Locate the cell with the specified text and output its (x, y) center coordinate. 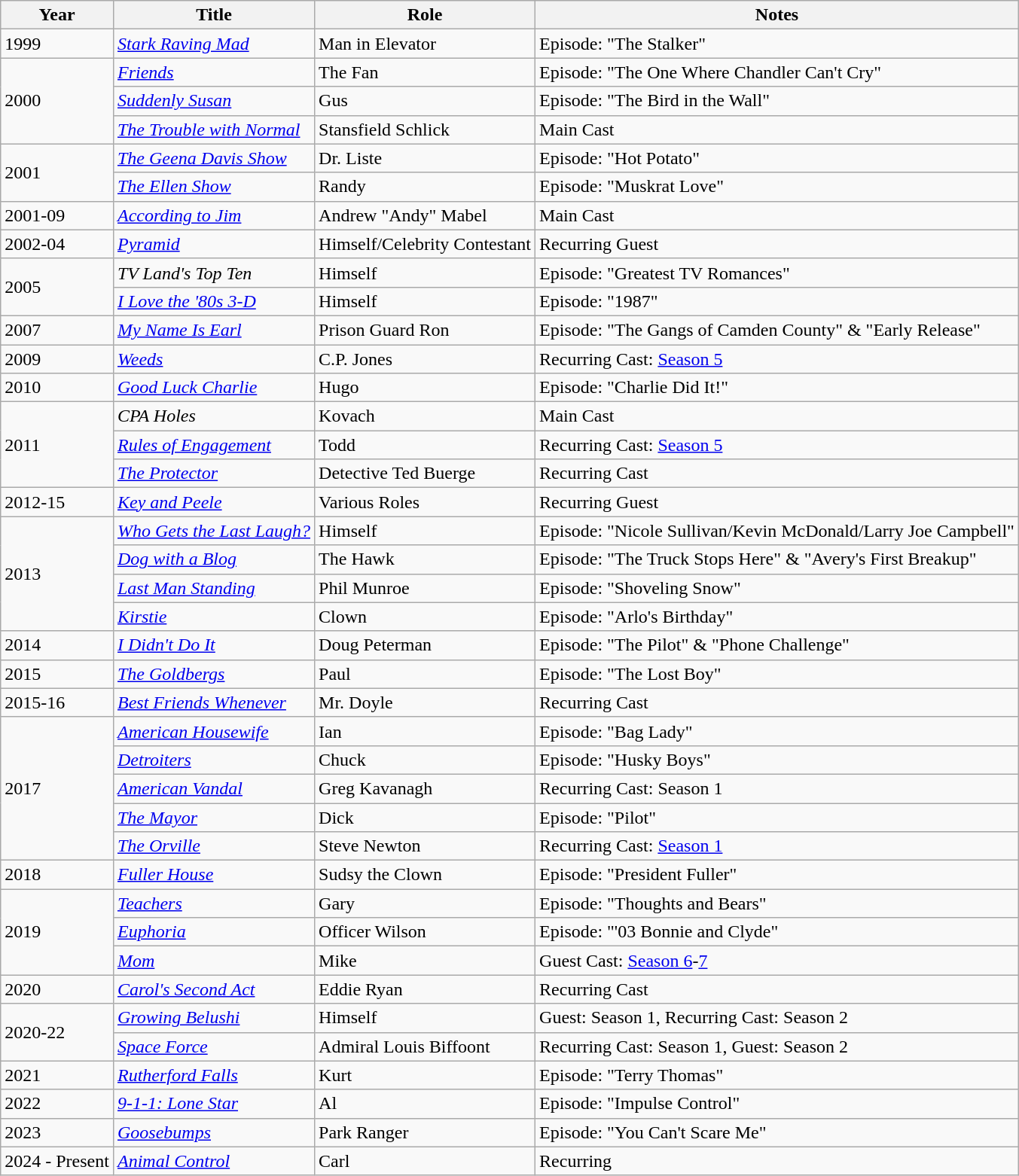
Mom (214, 961)
The Protector (214, 474)
Detroiters (214, 760)
2010 (57, 388)
Episode: "Pilot" (777, 817)
Pyramid (214, 244)
Dog with a Blog (214, 559)
Andrew "Andy" Mabel (425, 215)
2020-22 (57, 1032)
Recurring (777, 1161)
Various Roles (425, 502)
Rutherford Falls (214, 1075)
The Goldbergs (214, 674)
Detective Ted Buerge (425, 474)
Paul (425, 674)
Episode: "Nicole Sullivan/Kevin McDonald/Larry Joe Campbell" (777, 531)
Notes (777, 15)
Episode: "The Gangs of Camden County" & "Early Release" (777, 330)
Fuller House (214, 875)
Dick (425, 817)
Guest Cast: Season 6-7 (777, 961)
Gary (425, 903)
2014 (57, 645)
According to Jim (214, 215)
2020 (57, 989)
2001 (57, 172)
Year (57, 15)
Chuck (425, 760)
Todd (425, 445)
Episode: "'03 Bonnie and Clyde" (777, 932)
2019 (57, 932)
2015-16 (57, 702)
Friends (214, 72)
Mr. Doyle (425, 702)
American Vandal (214, 788)
Episode: "Thoughts and Bears" (777, 903)
Clown (425, 617)
TV Land's Top Ten (214, 273)
Teachers (214, 903)
Good Luck Charlie (214, 388)
Stansfield Schlick (425, 129)
2009 (57, 359)
Weeds (214, 359)
Carol's Second Act (214, 989)
Hugo (425, 388)
Gus (425, 101)
The Geena Davis Show (214, 158)
The Orville (214, 846)
Prison Guard Ron (425, 330)
Episode: "Hot Potato" (777, 158)
Best Friends Whenever (214, 702)
Episode: "Charlie Did It!" (777, 388)
American Housewife (214, 731)
Kovach (425, 416)
9-1-1: Lone Star (214, 1104)
2018 (57, 875)
I Love the '80s 3-D (214, 301)
The Hawk (425, 559)
Title (214, 15)
Episode: "President Fuller" (777, 875)
The Fan (425, 72)
Al (425, 1104)
2005 (57, 287)
Guest: Season 1, Recurring Cast: Season 2 (777, 1018)
Suddenly Susan (214, 101)
Randy (425, 187)
Episode: "The Pilot" & "Phone Challenge" (777, 645)
2000 (57, 101)
Key and Peele (214, 502)
Officer Wilson (425, 932)
CPA Holes (214, 416)
Who Gets the Last Laugh? (214, 531)
Park Ranger (425, 1132)
I Didn't Do It (214, 645)
2023 (57, 1132)
2024 - Present (57, 1161)
2011 (57, 445)
My Name Is Earl (214, 330)
Episode: "Bag Lady" (777, 731)
Ian (425, 731)
Mike (425, 961)
Recurring Cast: Season 1, Guest: Season 2 (777, 1047)
2002-04 (57, 244)
2015 (57, 674)
Episode: "1987" (777, 301)
Episode: "Terry Thomas" (777, 1075)
Episode: "Arlo's Birthday" (777, 617)
The Ellen Show (214, 187)
Episode: "You Can't Scare Me" (777, 1132)
Episode: "The Truck Stops Here" & "Avery's First Breakup" (777, 559)
Phil Munroe (425, 588)
Episode: "The Stalker" (777, 44)
2013 (57, 574)
Episode: "Husky Boys" (777, 760)
Man in Elevator (425, 44)
Last Man Standing (214, 588)
Goosebumps (214, 1132)
Kirstie (214, 617)
Stark Raving Mad (214, 44)
2001-09 (57, 215)
Episode: "The Bird in the Wall" (777, 101)
Greg Kavanagh (425, 788)
The Mayor (214, 817)
Episode: "The One Where Chandler Can't Cry" (777, 72)
Eddie Ryan (425, 989)
Episode: "Greatest TV Romances" (777, 273)
Episode: "Impulse Control" (777, 1104)
Sudsy the Clown (425, 875)
2021 (57, 1075)
Admiral Louis Biffoont (425, 1047)
Episode: "Shoveling Snow" (777, 588)
2022 (57, 1104)
Euphoria (214, 932)
Carl (425, 1161)
Role (425, 15)
Rules of Engagement (214, 445)
2007 (57, 330)
Kurt (425, 1075)
Episode: "Muskrat Love" (777, 187)
1999 (57, 44)
Animal Control (214, 1161)
Space Force (214, 1047)
The Trouble with Normal (214, 129)
Dr. Liste (425, 158)
Himself/Celebrity Contestant (425, 244)
2017 (57, 788)
Episode: "The Lost Boy" (777, 674)
Growing Belushi (214, 1018)
2012-15 (57, 502)
Steve Newton (425, 846)
Doug Peterman (425, 645)
C.P. Jones (425, 359)
